Search for the cell housing the specified text and yield its (x, y) center coordinate. 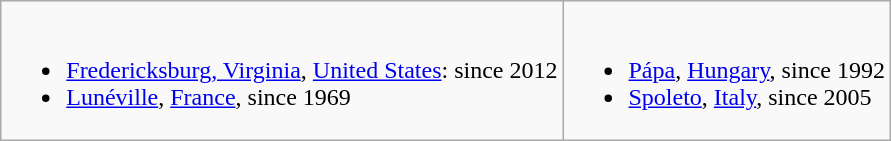
Fredericksburg, Virginia, United States: since 2012 Lunéville, France, since 1969 (282, 71)
Pápa, Hungary, since 1992 Spoleto, Italy, since 2005 (726, 71)
